Provide the (X, Y) coordinate of the cell's center where the given text is located.  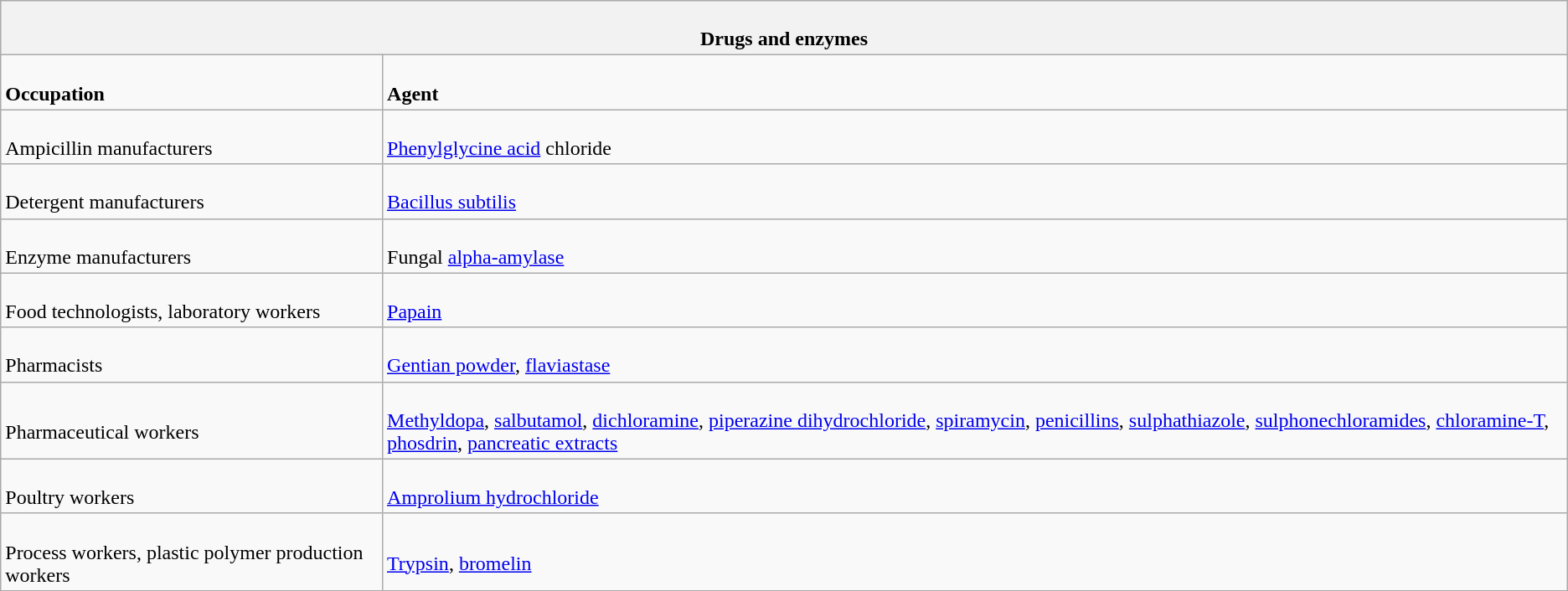
Poultry workers (192, 486)
Agent (975, 82)
Food technologists, laboratory workers (192, 300)
Fungal alpha-amylase (975, 246)
Papain (975, 300)
Phenylglycine acid chloride (975, 137)
Trypsin, bromelin (975, 552)
Amprolium hydrochloride (975, 486)
Pharmaceutical workers (192, 420)
Gentian powder, flaviastase (975, 355)
Occupation (192, 82)
Bacillus subtilis (975, 191)
Ampicillin manufacturers (192, 137)
Drugs and enzymes (784, 28)
Process workers, plastic polymer production workers (192, 552)
Enzyme manufacturers (192, 246)
Detergent manufacturers (192, 191)
Pharmacists (192, 355)
